From the cell containing the given text, extract its center point as (x, y) coordinate. 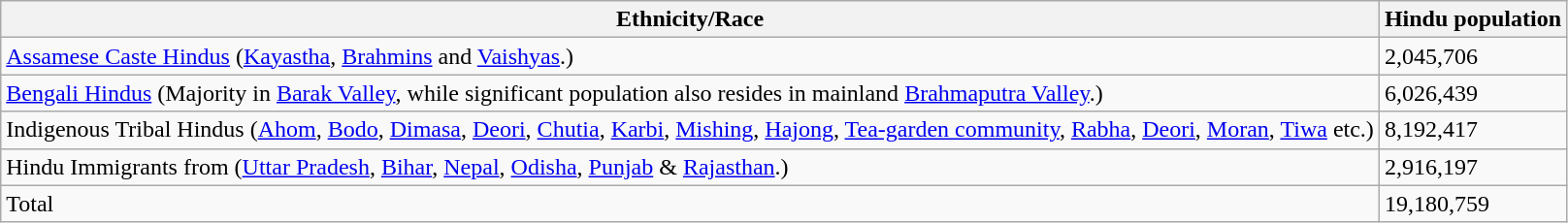
Total (691, 204)
Hindu Immigrants from (Uttar Pradesh, Bihar, Nepal, Odisha, Punjab & Rajasthan.) (691, 167)
Hindu population (1473, 19)
Ethnicity/Race (691, 19)
2,045,706 (1473, 56)
Indigenous Tribal Hindus (Ahom, Bodo, Dimasa, Deori, Chutia, Karbi, Mishing, Hajong, Tea-garden community, Rabha, Deori, Moran, Tiwa etc.) (691, 130)
Bengali Hindus (Majority in Barak Valley, while significant population also resides in mainland Brahmaputra Valley.) (691, 93)
6,026,439 (1473, 93)
2,916,197 (1473, 167)
Assamese Caste Hindus (Kayastha, Brahmins and Vaishyas.) (691, 56)
19,180,759 (1473, 204)
8,192,417 (1473, 130)
